Return (X, Y) of the center of cell containing provided text 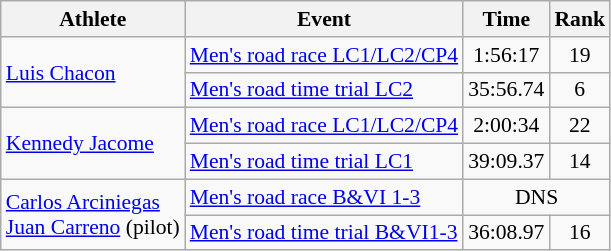
Time (506, 19)
Rank (580, 19)
39:09.37 (506, 162)
Event (324, 19)
Men's road time trial LC2 (324, 90)
DNS (536, 197)
36:08.97 (506, 233)
Kennedy Jacome (93, 144)
Men's road time trial B&VI1-3 (324, 233)
14 (580, 162)
Carlos Arciniegas Juan Carreno (pilot) (93, 214)
Luis Chacon (93, 72)
6 (580, 90)
Men's road time trial LC1 (324, 162)
2:00:34 (506, 126)
19 (580, 55)
16 (580, 233)
1:56:17 (506, 55)
22 (580, 126)
Men's road race B&VI 1-3 (324, 197)
35:56.74 (506, 90)
Athlete (93, 19)
